Detect which cell encompasses the target text, then output its (X, Y) center coordinate. 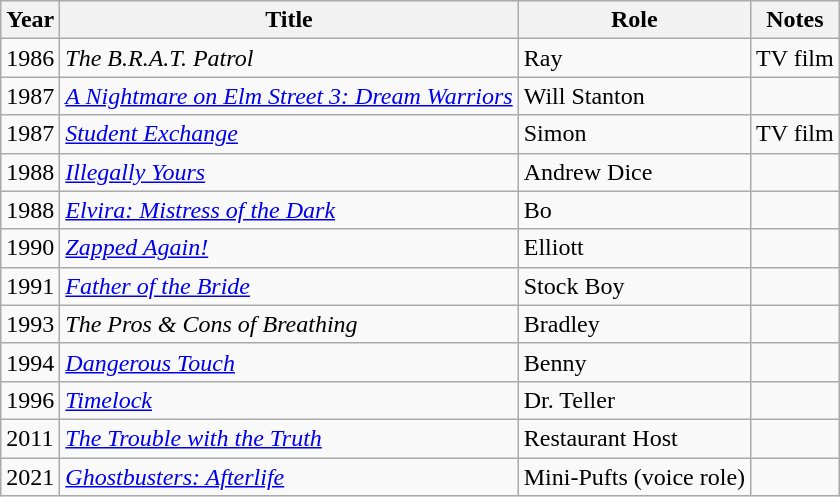
Elliott (634, 248)
Dr. Teller (634, 400)
Title (289, 20)
Ray (634, 58)
Zapped Again! (289, 248)
Elvira: Mistress of the Dark (289, 210)
Notes (796, 20)
1986 (30, 58)
Father of the Bride (289, 286)
The Pros & Cons of Breathing (289, 324)
The B.R.A.T. Patrol (289, 58)
Restaurant Host (634, 438)
Year (30, 20)
1990 (30, 248)
Ghostbusters: Afterlife (289, 477)
Benny (634, 362)
2021 (30, 477)
1996 (30, 400)
Stock Boy (634, 286)
Timelock (289, 400)
Simon (634, 134)
A Nightmare on Elm Street 3: Dream Warriors (289, 96)
Mini-Pufts (voice role) (634, 477)
Bo (634, 210)
Student Exchange (289, 134)
Illegally Yours (289, 172)
1993 (30, 324)
1991 (30, 286)
Will Stanton (634, 96)
Role (634, 20)
2011 (30, 438)
The Trouble with the Truth (289, 438)
Andrew Dice (634, 172)
Dangerous Touch (289, 362)
Bradley (634, 324)
1994 (30, 362)
